From the cell containing the given text, extract its center point as [X, Y] coordinate. 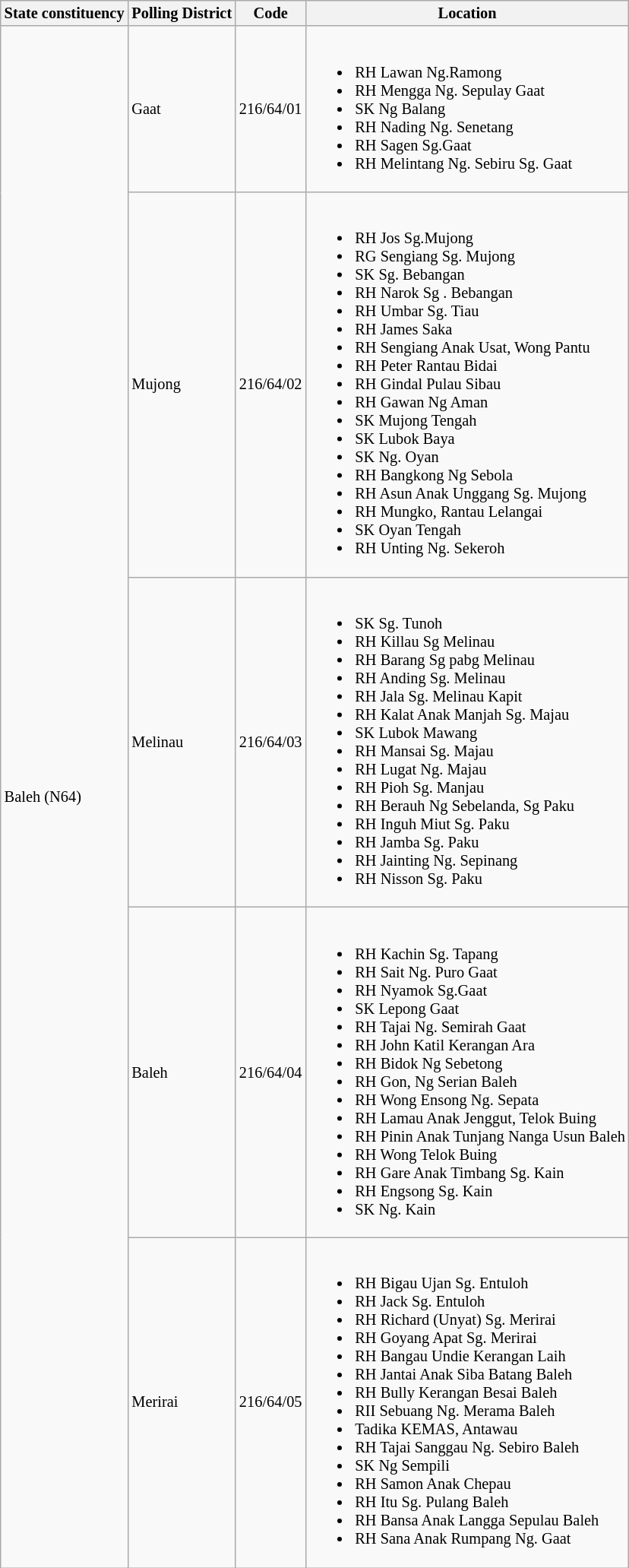
Mujong [182, 384]
216/64/01 [270, 109]
216/64/02 [270, 384]
Polling District [182, 13]
Baleh [182, 1072]
216/64/04 [270, 1072]
Gaat [182, 109]
RH Lawan Ng.RamongRH Mengga Ng. Sepulay GaatSK Ng BalangRH Nading Ng. SenetangRH Sagen Sg.GaatRH Melintang Ng. Sebiru Sg. Gaat [466, 109]
Location [466, 13]
Baleh (N64) [65, 797]
Melinau [182, 742]
216/64/05 [270, 1402]
Merirai [182, 1402]
Code [270, 13]
State constituency [65, 13]
216/64/03 [270, 742]
